Search for the cell housing the specified text and yield its (x, y) center coordinate. 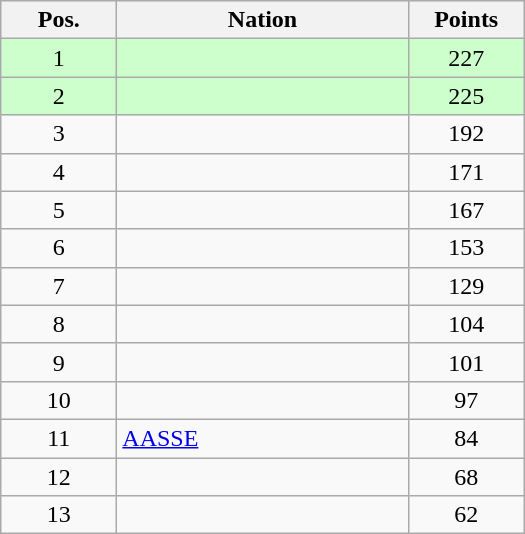
101 (466, 362)
Nation (262, 20)
6 (59, 248)
62 (466, 515)
104 (466, 324)
97 (466, 400)
12 (59, 477)
Pos. (59, 20)
8 (59, 324)
84 (466, 438)
5 (59, 210)
11 (59, 438)
129 (466, 286)
Points (466, 20)
9 (59, 362)
227 (466, 58)
7 (59, 286)
167 (466, 210)
13 (59, 515)
192 (466, 134)
171 (466, 172)
225 (466, 96)
3 (59, 134)
1 (59, 58)
AASSE (262, 438)
4 (59, 172)
2 (59, 96)
153 (466, 248)
68 (466, 477)
10 (59, 400)
